Provide the (x, y) coordinate of the cell's center where the given text is located.  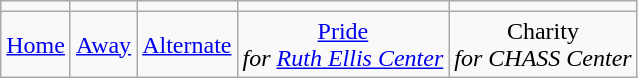
Home (36, 44)
Alternate (187, 44)
Pridefor Ruth Ellis Center (343, 44)
Away (103, 44)
Charityfor CHASS Center (543, 44)
